Provide the (X, Y) coordinate of the cell's center where the given text is located.  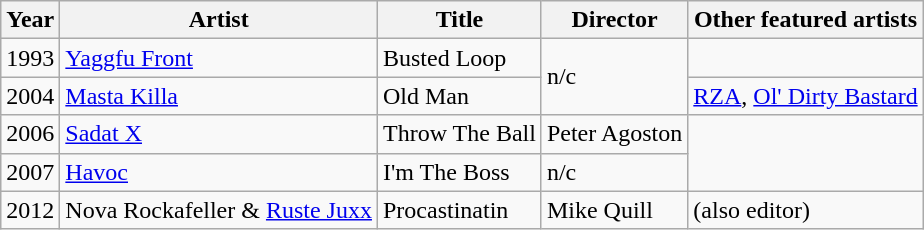
Other featured artists (806, 20)
Director (614, 20)
2006 (30, 134)
RZA, Ol' Dirty Bastard (806, 96)
Title (459, 20)
Year (30, 20)
1993 (30, 58)
Masta Killa (219, 96)
Procastinatin (459, 210)
Artist (219, 20)
2007 (30, 172)
Mike Quill (614, 210)
Havoc (219, 172)
2012 (30, 210)
2004 (30, 96)
Throw The Ball (459, 134)
Old Man (459, 96)
Nova Rockafeller & Ruste Juxx (219, 210)
Yaggfu Front (219, 58)
Peter Agoston (614, 134)
Busted Loop (459, 58)
I'm The Boss (459, 172)
Sadat X (219, 134)
(also editor) (806, 210)
